Pinpoint the cell where the given text exists, returning its [X, Y] midpoint coordinate. 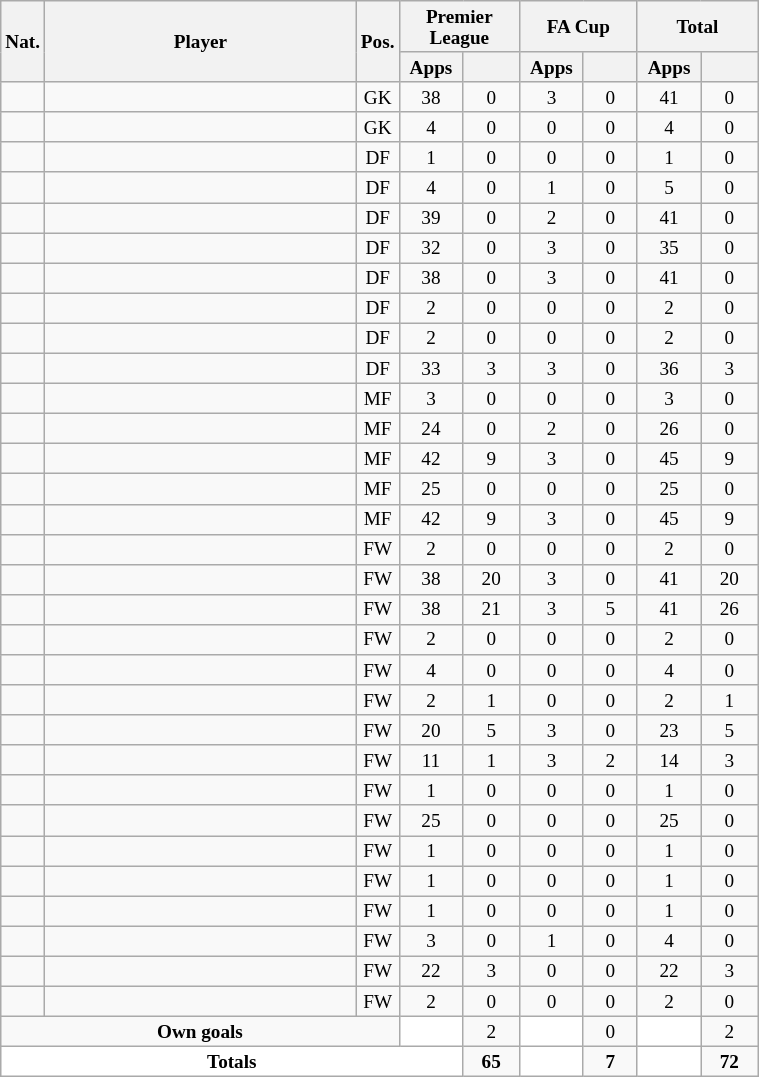
Total [698, 26]
33 [431, 368]
Nat. [23, 42]
24 [431, 428]
36 [669, 368]
65 [492, 1061]
FA Cup [579, 26]
35 [669, 248]
32 [431, 248]
23 [669, 730]
Player [201, 42]
Own goals [200, 1031]
11 [431, 760]
7 [610, 1061]
21 [492, 609]
39 [431, 217]
Totals [232, 1061]
14 [669, 760]
72 [730, 1061]
Pos. [378, 42]
Premier League [459, 26]
